Identify which cell holds the provided text, then report its (x, y) central coordinate. 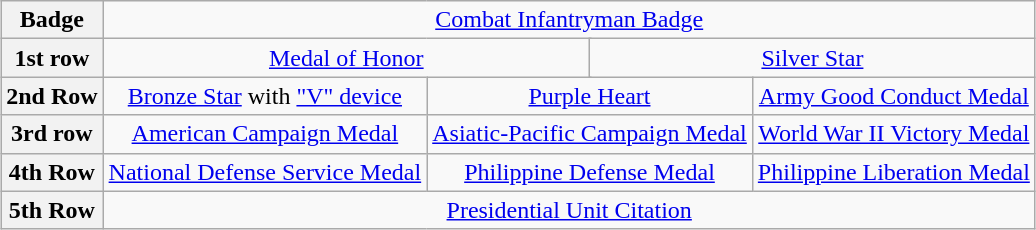
Bronze Star with "V" device (265, 96)
2nd Row (52, 96)
3rd row (52, 134)
Combat Infantryman Badge (569, 20)
Purple Heart (590, 96)
Presidential Unit Citation (569, 210)
World War II Victory Medal (894, 134)
1st row (52, 58)
Silver Star (813, 58)
Army Good Conduct Medal (894, 96)
American Campaign Medal (265, 134)
Medal of Honor (346, 58)
National Defense Service Medal (265, 172)
Philippine Defense Medal (590, 172)
Philippine Liberation Medal (894, 172)
Asiatic-Pacific Campaign Medal (590, 134)
Badge (52, 20)
4th Row (52, 172)
5th Row (52, 210)
